From the cell containing the given text, extract its center point as (X, Y) coordinate. 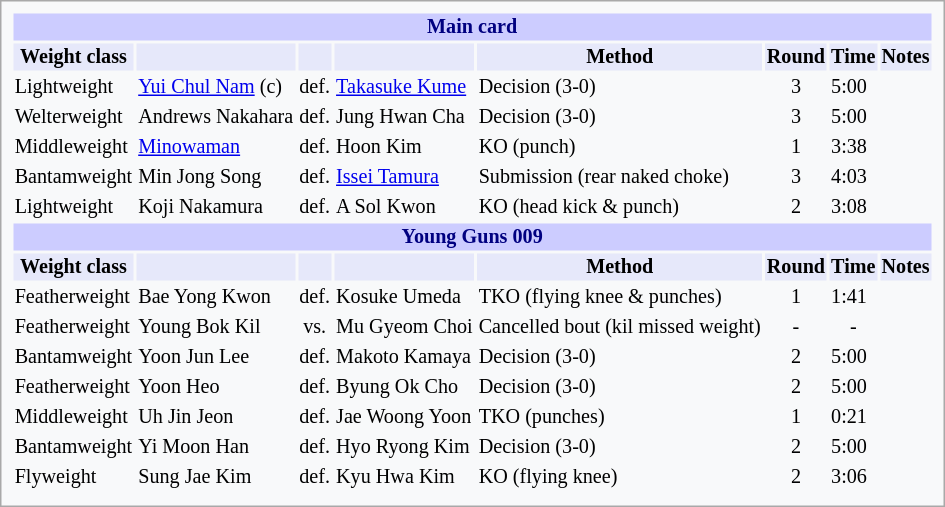
KO (head kick & punch) (620, 206)
Minowaman (216, 146)
vs. (315, 326)
Yoon Heo (216, 386)
3:38 (854, 146)
Andrews Nakahara (216, 116)
Flyweight (74, 476)
Yui Chul Nam (c) (216, 86)
Min Jong Song (216, 176)
KO (flying knee) (620, 476)
Young Bok Kil (216, 326)
Main card (472, 26)
Welterweight (74, 116)
Mu Gyeom Choi (405, 326)
0:21 (854, 416)
Bae Yong Kwon (216, 296)
Submission (rear naked choke) (620, 176)
Takasuke Kume (405, 86)
Jung Hwan Cha (405, 116)
Hoon Kim (405, 146)
Byung Ok Cho (405, 386)
Issei Tamura (405, 176)
Kosuke Umeda (405, 296)
3:08 (854, 206)
Cancelled bout (kil missed weight) (620, 326)
Young Guns 009 (472, 236)
Makoto Kamaya (405, 356)
Hyo Ryong Kim (405, 446)
Kyu Hwa Kim (405, 476)
Jae Woong Yoon (405, 416)
1:41 (854, 296)
KO (punch) (620, 146)
Uh Jin Jeon (216, 416)
Sung Jae Kim (216, 476)
TKO (punches) (620, 416)
A Sol Kwon (405, 206)
Koji Nakamura (216, 206)
Yoon Jun Lee (216, 356)
TKO (flying knee & punches) (620, 296)
4:03 (854, 176)
3:06 (854, 476)
Yi Moon Han (216, 446)
